From the cell containing the given text, extract its center point as (X, Y) coordinate. 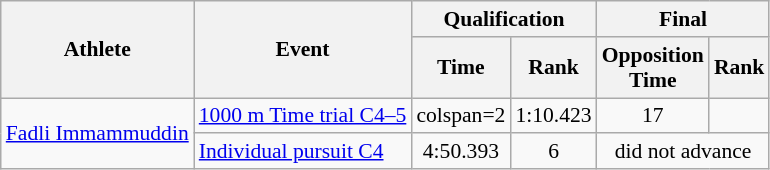
1000 m Time trial C4–5 (303, 116)
Event (303, 50)
colspan=2 (460, 116)
Time (460, 68)
Individual pursuit C4 (303, 152)
17 (653, 116)
OppositionTime (653, 68)
Final (684, 19)
Qualification (504, 19)
4:50.393 (460, 152)
1:10.423 (553, 116)
Athlete (98, 50)
6 (553, 152)
Fadli Immammuddin (98, 134)
did not advance (684, 152)
